Pinpoint the cell where the given text exists, returning its [x, y] midpoint coordinate. 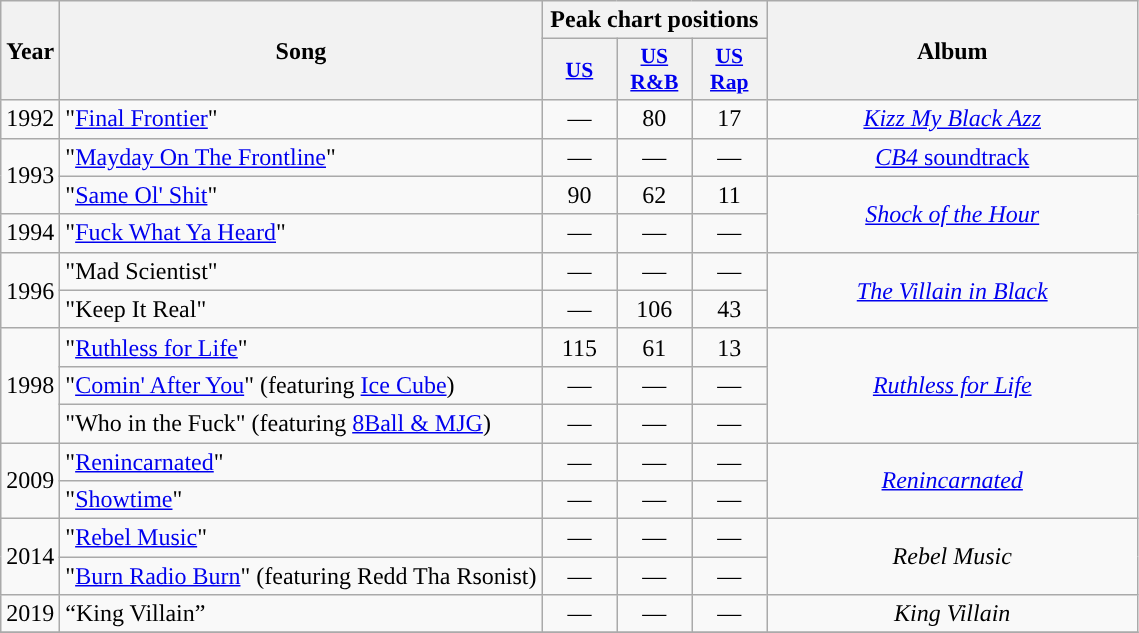
Song [301, 50]
1996 [30, 290]
"Showtime" [301, 500]
13 [730, 347]
The Villain in Black [952, 290]
"Ruthless for Life" [301, 347]
US R&B [654, 70]
"Keep It Real" [301, 309]
1998 [30, 385]
Album [952, 50]
1993 [30, 176]
Kizz My Black Azz [952, 119]
17 [730, 119]
106 [654, 309]
Year [30, 50]
King Villain [952, 614]
1994 [30, 233]
2009 [30, 480]
"Rebel Music" [301, 538]
"Burn Radio Burn" (featuring Redd Tha Rsonist) [301, 576]
Renincarnated [952, 480]
Rebel Music [952, 557]
2019 [30, 614]
"Same Ol' Shit" [301, 195]
US Rap [730, 70]
"Who in the Fuck" (featuring 8Ball & MJG) [301, 423]
CB4 soundtrack [952, 157]
"Fuck What Ya Heard" [301, 233]
Peak chart positions [654, 20]
2014 [30, 557]
"Final Frontier" [301, 119]
"Comin' After You" (featuring Ice Cube) [301, 385]
Shock of the Hour [952, 214]
61 [654, 347]
62 [654, 195]
90 [580, 195]
"Mayday On The Frontline" [301, 157]
"Renincarnated" [301, 461]
Ruthless for Life [952, 385]
80 [654, 119]
US [580, 70]
115 [580, 347]
43 [730, 309]
“King Villain” [301, 614]
1992 [30, 119]
"Mad Scientist" [301, 271]
11 [730, 195]
